Identify which cell holds the provided text, then report its (x, y) central coordinate. 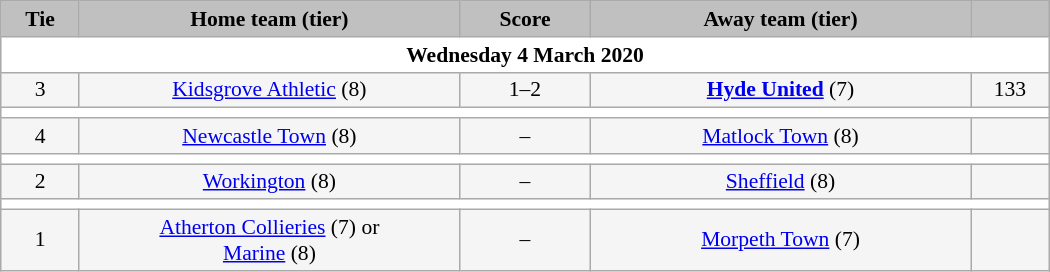
Score (524, 19)
Away team (tier) (781, 19)
Workington (8) (269, 182)
Home team (tier) (269, 19)
1–2 (524, 90)
Kidsgrove Athletic (8) (269, 90)
2 (40, 182)
133 (1010, 90)
3 (40, 90)
Newcastle Town (8) (269, 136)
Tie (40, 19)
1 (40, 240)
Wednesday 4 March 2020 (525, 55)
Morpeth Town (7) (781, 240)
Sheffield (8) (781, 182)
4 (40, 136)
Atherton Collieries (7) or Marine (8) (269, 240)
Matlock Town (8) (781, 136)
Hyde United (7) (781, 90)
